Return (X, Y) of the center of cell containing provided text 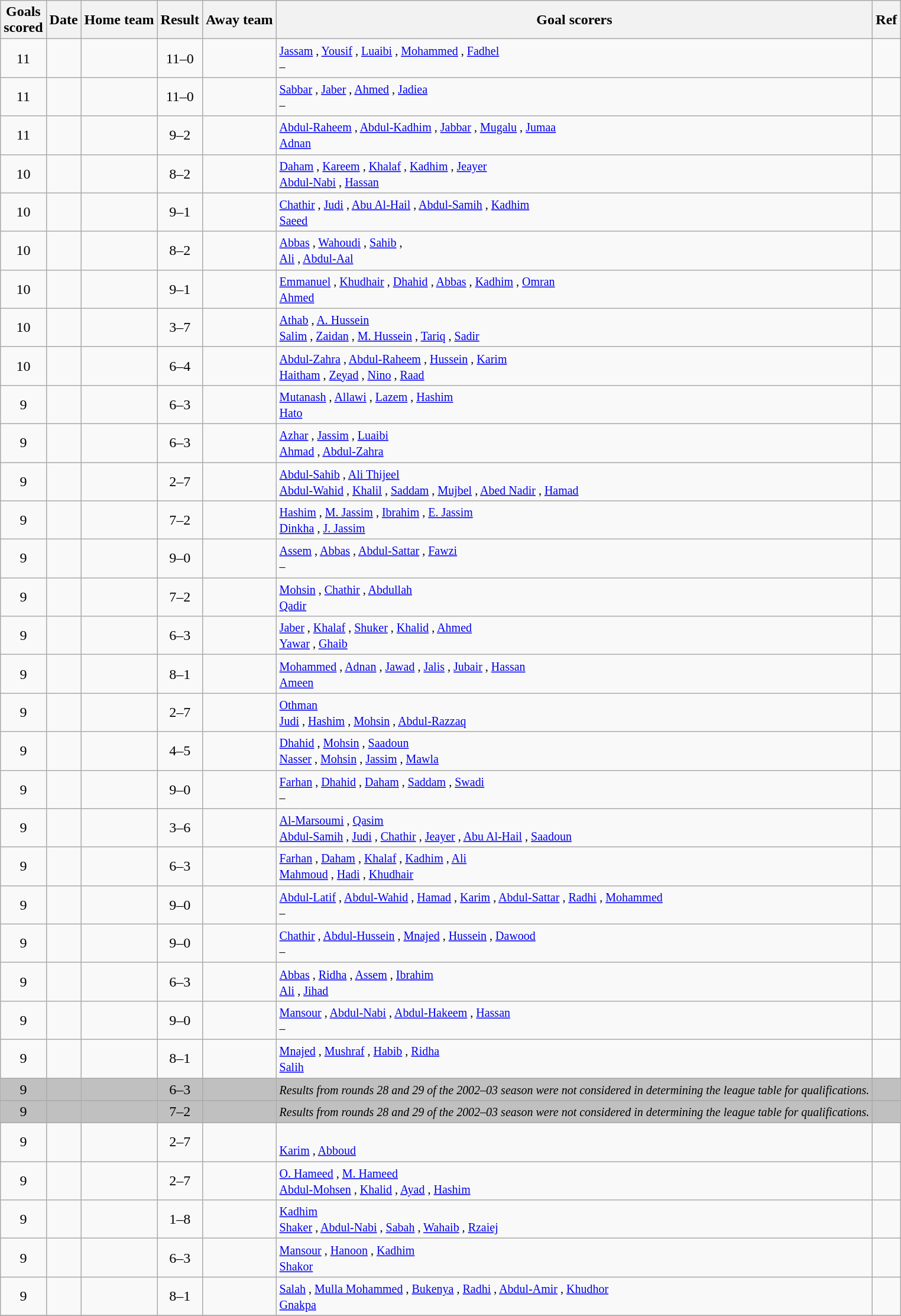
Assem , Abbas , Abdul-Sattar , Fawzi – (575, 558)
Farhan , Daham , Khalaf , Kadhim , Ali Mahmoud , Hadi , Khudhair (575, 866)
Goal scorers (575, 20)
Chathir , Judi , Abu Al-Hail , Abdul-Samih , Kadhim Saeed (575, 212)
Result (180, 20)
Goals scored (24, 20)
Abdul-Raheem , Abdul-Kadhim , Jabbar , Mugalu , Jumaa Adnan (575, 135)
Azhar , Jassim , Luaibi Ahmad , Abdul-Zahra (575, 442)
Dhahid , Mohsin , Saadoun Nasser , Mohsin , Jassim , Mawla (575, 751)
Mohsin , Chathir , Abdullah Qadir (575, 597)
Hashim , M. Jassim , Ibrahim , E. Jassim Dinkha , J. Jassim (575, 520)
3–6 (180, 828)
Abbas , Wahoudi , Sahib , Ali , Abdul-Aal (575, 251)
Jassam , Yousif , Luaibi , Mohammed , Fadhel – (575, 58)
9–2 (180, 135)
Kadhim Shaker , Abdul-Nabi , Sabah , Wahaib , Rzaiej (575, 1220)
Karim , Abboud (575, 1143)
Mohammed , Adnan , Jawad , Jalis , Jubair , Hassan Ameen (575, 674)
Emmanuel , Khudhair , Dhahid , Abbas , Kadhim , Omran Ahmed (575, 289)
Ref (887, 20)
Abbas , Ridha , Assem , Ibrahim Ali , Jihad (575, 982)
6–4 (180, 366)
Athab , A. Hussein Salim , Zaidan , M. Hussein , Tariq , Sadir (575, 328)
Away team (239, 20)
Mnajed , Mushraf , Habib , Ridha Salih (575, 1059)
Mansour , Hanoon , Kadhim Shakor (575, 1257)
Farhan , Dhahid , Daham , Saddam , Swadi – (575, 789)
Chathir , Abdul-Hussein , Mnajed , Hussein , Dawood – (575, 943)
Daham , Kareem , Khalaf , Kadhim , Jeayer Abdul-Nabi , Hassan (575, 174)
3–7 (180, 328)
Salah , Mulla Mohammed , Bukenya , Radhi , Abdul-Amir , Khudhor Gnakpa (575, 1296)
Home team (119, 20)
Al-Marsoumi , Qasim Abdul-Samih , Judi , Chathir , Jeayer , Abu Al-Hail , Saadoun (575, 828)
1–8 (180, 1220)
Sabbar , Jaber , Ahmed , Jadiea – (575, 97)
4–5 (180, 751)
Abdul-Sahib , Ali Thijeel Abdul-Wahid , Khalil , Saddam , Mujbel , Abed Nadir , Hamad (575, 481)
O. Hameed , M. Hameed Abdul-Mohsen , Khalid , Ayad , Hashim (575, 1181)
Abdul-Latif , Abdul-Wahid , Hamad , Karim , Abdul-Sattar , Radhi , Mohammed – (575, 905)
Othman Judi , Hashim , Mohsin , Abdul-Razzaq (575, 712)
Mansour , Abdul-Nabi , Abdul-Hakeem , Hassan – (575, 1020)
Mutanash , Allawi , Lazem , Hashim Hato (575, 405)
Abdul-Zahra , Abdul-Raheem , Hussein , Karim Haitham , Zeyad , Nino , Raad (575, 366)
Date (64, 20)
Jaber , Khalaf , Shuker , Khalid , Ahmed Yawar , Ghaib (575, 635)
